Scan for the cell matching the given text and deliver its (X, Y) coordinate at center. 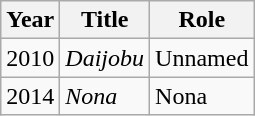
2010 (30, 58)
Title (105, 20)
Year (30, 20)
Role (202, 20)
Unnamed (202, 58)
Daijobu (105, 58)
2014 (30, 96)
